Detect which cell encompasses the target text, then output its [X, Y] center coordinate. 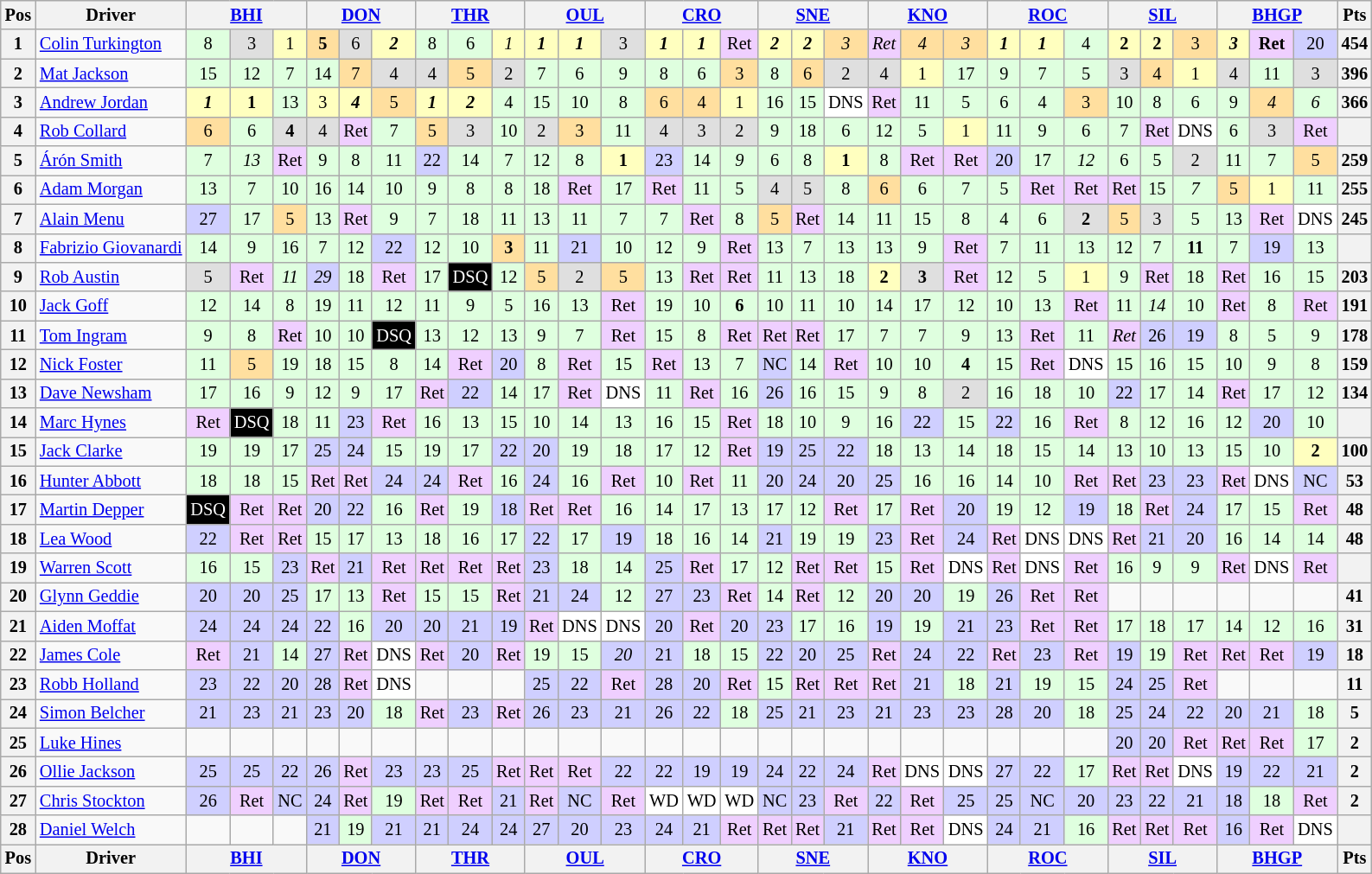
41 [1355, 596]
255 [1355, 189]
100 [1355, 451]
Ollie Jackson [111, 771]
Nick Foster [111, 364]
Lea Wood [111, 539]
Warren Scott [111, 568]
203 [1355, 277]
Rob Collard [111, 131]
191 [1355, 306]
259 [1355, 161]
Tom Ingram [111, 335]
Árón Smith [111, 161]
Martin Depper [111, 509]
Jack Goff [111, 306]
159 [1355, 364]
134 [1355, 393]
Hunter Abbott [111, 481]
Marc Hynes [111, 423]
Mat Jackson [111, 73]
178 [1355, 335]
454 [1355, 44]
Andrew Jordan [111, 102]
366 [1355, 102]
31 [1355, 626]
Rob Austin [111, 277]
Daniel Welch [111, 830]
James Cole [111, 655]
Fabrizio Giovanardi [111, 248]
Adam Morgan [111, 189]
Colin Turkington [111, 44]
Glynn Geddie [111, 596]
Robb Holland [111, 684]
Alain Menu [111, 219]
Jack Clarke [111, 451]
245 [1355, 219]
Dave Newsham [111, 393]
53 [1355, 481]
Chris Stockton [111, 801]
Aiden Moffat [111, 626]
Simon Belcher [111, 713]
396 [1355, 73]
29 [322, 277]
Luke Hines [111, 743]
